Extract the [x, y] coordinate from the center of the cell holding the provided text.  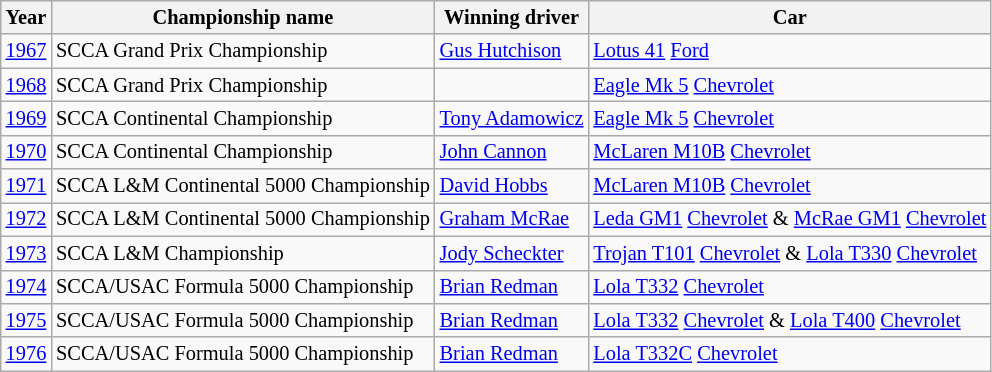
David Hobbs [512, 186]
Graham McRae [512, 219]
Lola T332C Chevrolet [790, 354]
1974 [26, 287]
1970 [26, 152]
Gus Hutchison [512, 51]
1975 [26, 320]
1967 [26, 51]
Year [26, 17]
1972 [26, 219]
John Cannon [512, 152]
Lola T332 Chevrolet & Lola T400 Chevrolet [790, 320]
Tony Adamowicz [512, 118]
Winning driver [512, 17]
1976 [26, 354]
Car [790, 17]
Trojan T101 Chevrolet & Lola T330 Chevrolet [790, 253]
SCCA L&M Championship [243, 253]
1973 [26, 253]
Lola T332 Chevrolet [790, 287]
1968 [26, 85]
1969 [26, 118]
1971 [26, 186]
Championship name [243, 17]
Leda GM1 Chevrolet & McRae GM1 Chevrolet [790, 219]
Jody Scheckter [512, 253]
Lotus 41 Ford [790, 51]
